Pinpoint the cell where the given text exists, returning its (x, y) midpoint coordinate. 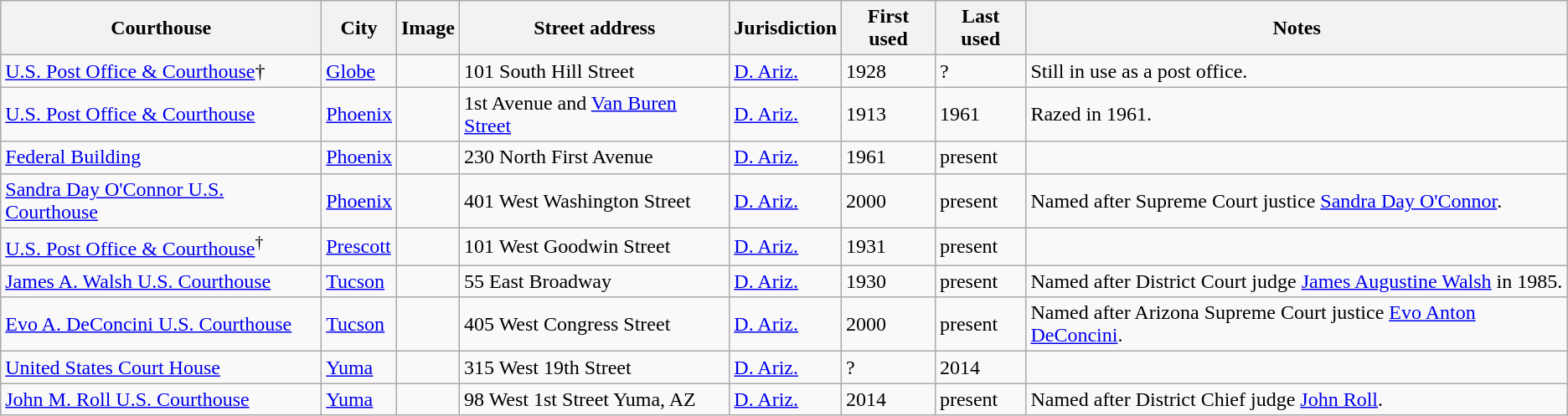
401 West Washington Street (595, 201)
Still in use as a post office. (1297, 71)
1st Avenue and Van Buren Street (595, 114)
First used (889, 28)
Named after District Court judge James Augustine Walsh in 1985. (1297, 281)
Federal Building (161, 157)
Named after Supreme Court justice Sandra Day O'Connor. (1297, 201)
City (359, 28)
United States Court House (161, 367)
1913 (889, 114)
Razed in 1961. (1297, 114)
1930 (889, 281)
Sandra Day O'Connor U.S. Courthouse (161, 201)
1931 (889, 246)
Globe (359, 71)
John M. Roll U.S. Courthouse (161, 399)
Named after District Chief judge John Roll. (1297, 399)
101 West Goodwin Street (595, 246)
315 West 19th Street (595, 367)
230 North First Avenue (595, 157)
101 South Hill Street (595, 71)
U.S. Post Office & Courthouse (161, 114)
55 East Broadway (595, 281)
Jurisdiction (786, 28)
Last used (980, 28)
Image (427, 28)
Courthouse (161, 28)
Evo A. DeConcini U.S. Courthouse (161, 325)
Prescott (359, 246)
Street address (595, 28)
405 West Congress Street (595, 325)
98 West 1st Street Yuma, AZ (595, 399)
Named after Arizona Supreme Court justice Evo Anton DeConcini. (1297, 325)
1928 (889, 71)
James A. Walsh U.S. Courthouse (161, 281)
Notes (1297, 28)
